From the cell containing the given text, extract its center point as (X, Y) coordinate. 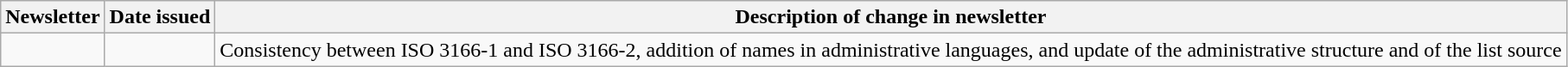
Newsletter (53, 17)
Date issued (160, 17)
Description of change in newsletter (890, 17)
